Search for the cell housing the specified text and yield its [x, y] center coordinate. 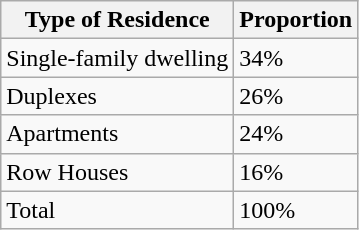
34% [296, 58]
24% [296, 134]
16% [296, 172]
Row Houses [118, 172]
26% [296, 96]
Proportion [296, 20]
Total [118, 210]
Duplexes [118, 96]
Apartments [118, 134]
Type of Residence [118, 20]
100% [296, 210]
Single-family dwelling [118, 58]
